Return (x, y) of the center of cell containing provided text 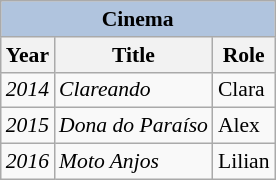
Role (244, 55)
Title (134, 55)
Cinema (138, 19)
Clara (244, 90)
2016 (28, 162)
Year (28, 55)
2015 (28, 126)
2014 (28, 90)
Dona do Paraíso (134, 126)
Lilian (244, 162)
Moto Anjos (134, 162)
Alex (244, 126)
Clareando (134, 90)
